Extract the (x, y) coordinate from the center of the cell holding the provided text.  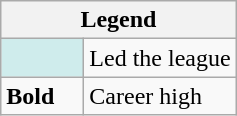
Legend (118, 20)
Bold (42, 96)
Career high (160, 96)
Led the league (160, 58)
